From the cell containing the given text, extract its center point as (X, Y) coordinate. 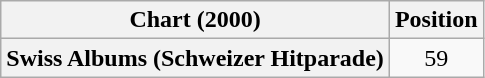
Position (436, 20)
Chart (2000) (196, 20)
59 (436, 58)
Swiss Albums (Schweizer Hitparade) (196, 58)
